Determine the [x, y] coordinate at the center of the cell enclosing the given text.  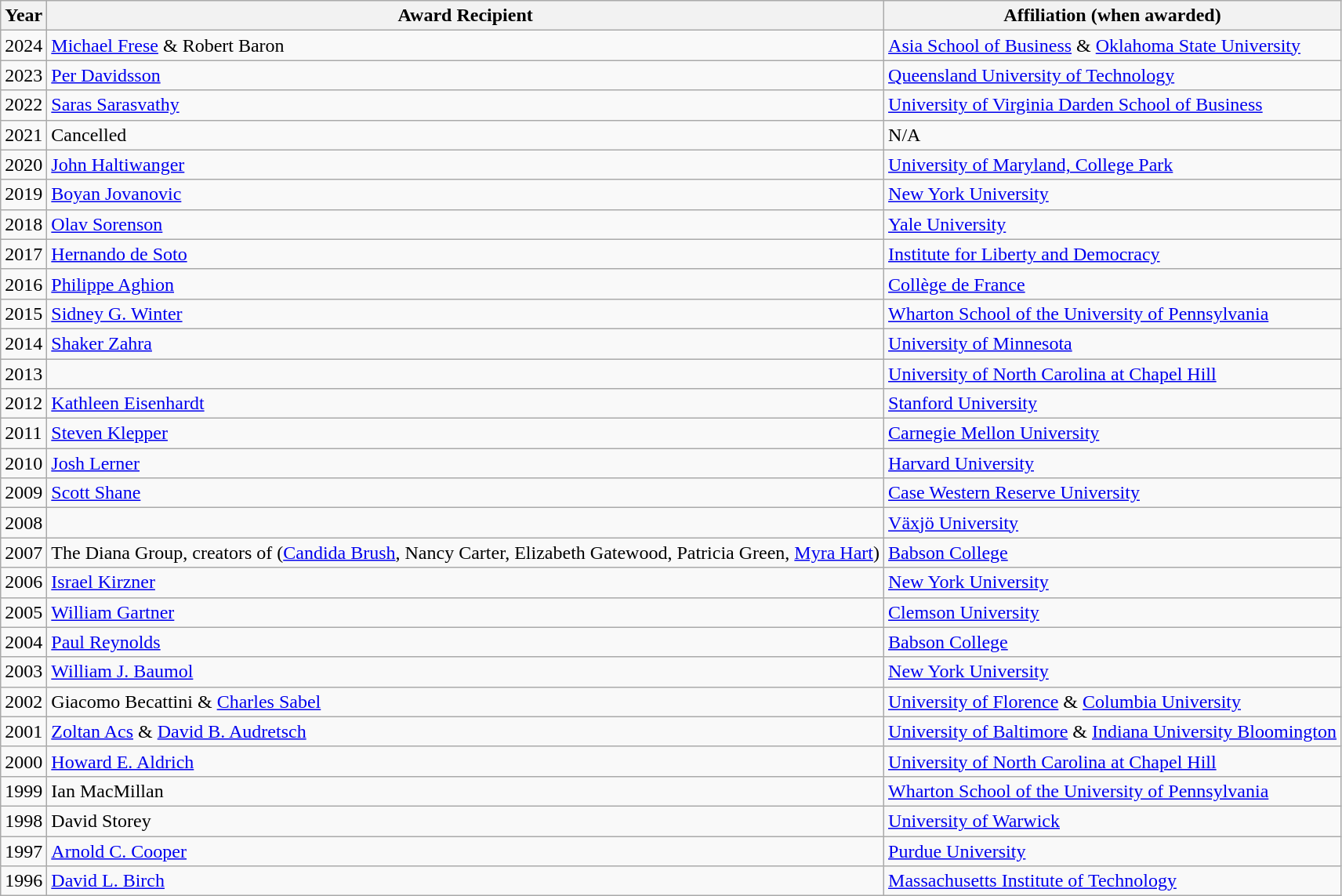
2014 [24, 343]
Steven Klepper [466, 433]
2008 [24, 523]
David Storey [466, 821]
2023 [24, 75]
The Diana Group, creators of (Candida Brush, Nancy Carter, Elizabeth Gatewood, Patricia Green, Myra Hart) [466, 553]
Asia School of Business & Oklahoma State University [1113, 45]
Massachusetts Institute of Technology [1113, 881]
University of Baltimore & Indiana University Bloomington [1113, 731]
2007 [24, 553]
2010 [24, 463]
William Gartner [466, 612]
Award Recipient [466, 16]
2015 [24, 314]
Olav Sorenson [466, 224]
2017 [24, 254]
2018 [24, 224]
2001 [24, 731]
University of Florence & Columbia University [1113, 702]
Hernando de Soto [466, 254]
Yale University [1113, 224]
2002 [24, 702]
2021 [24, 135]
Ian MacMillan [466, 791]
1997 [24, 851]
Per Davidsson [466, 75]
Clemson University [1113, 612]
Zoltan Acs & David B. Audretsch [466, 731]
Case Western Reserve University [1113, 493]
Institute for Liberty and Democracy [1113, 254]
1999 [24, 791]
University of Maryland, College Park [1113, 165]
2011 [24, 433]
Shaker Zahra [466, 343]
2020 [24, 165]
Växjö University [1113, 523]
2005 [24, 612]
Howard E. Aldrich [466, 761]
2012 [24, 404]
Collège de France [1113, 284]
2004 [24, 642]
N/A [1113, 135]
Israel Kirzner [466, 582]
Scott Shane [466, 493]
Cancelled [466, 135]
2019 [24, 194]
2013 [24, 374]
University of Minnesota [1113, 343]
Saras Sarasvathy [466, 105]
1998 [24, 821]
2000 [24, 761]
Giacomo Becattini & Charles Sabel [466, 702]
2016 [24, 284]
1996 [24, 881]
Josh Lerner [466, 463]
Carnegie Mellon University [1113, 433]
Sidney G. Winter [466, 314]
2022 [24, 105]
2024 [24, 45]
Arnold C. Cooper [466, 851]
Stanford University [1113, 404]
William J. Baumol [466, 672]
Queensland University of Technology [1113, 75]
2006 [24, 582]
David L. Birch [466, 881]
2009 [24, 493]
Paul Reynolds [466, 642]
Philippe Aghion [466, 284]
Boyan Jovanovic [466, 194]
Year [24, 16]
Purdue University [1113, 851]
John Haltiwanger [466, 165]
Affiliation (when awarded) [1113, 16]
University of Virginia Darden School of Business [1113, 105]
Michael Frese & Robert Baron [466, 45]
University of Warwick [1113, 821]
Kathleen Eisenhardt [466, 404]
2003 [24, 672]
Harvard University [1113, 463]
